Scan for the cell matching the given text and deliver its (x, y) coordinate at center. 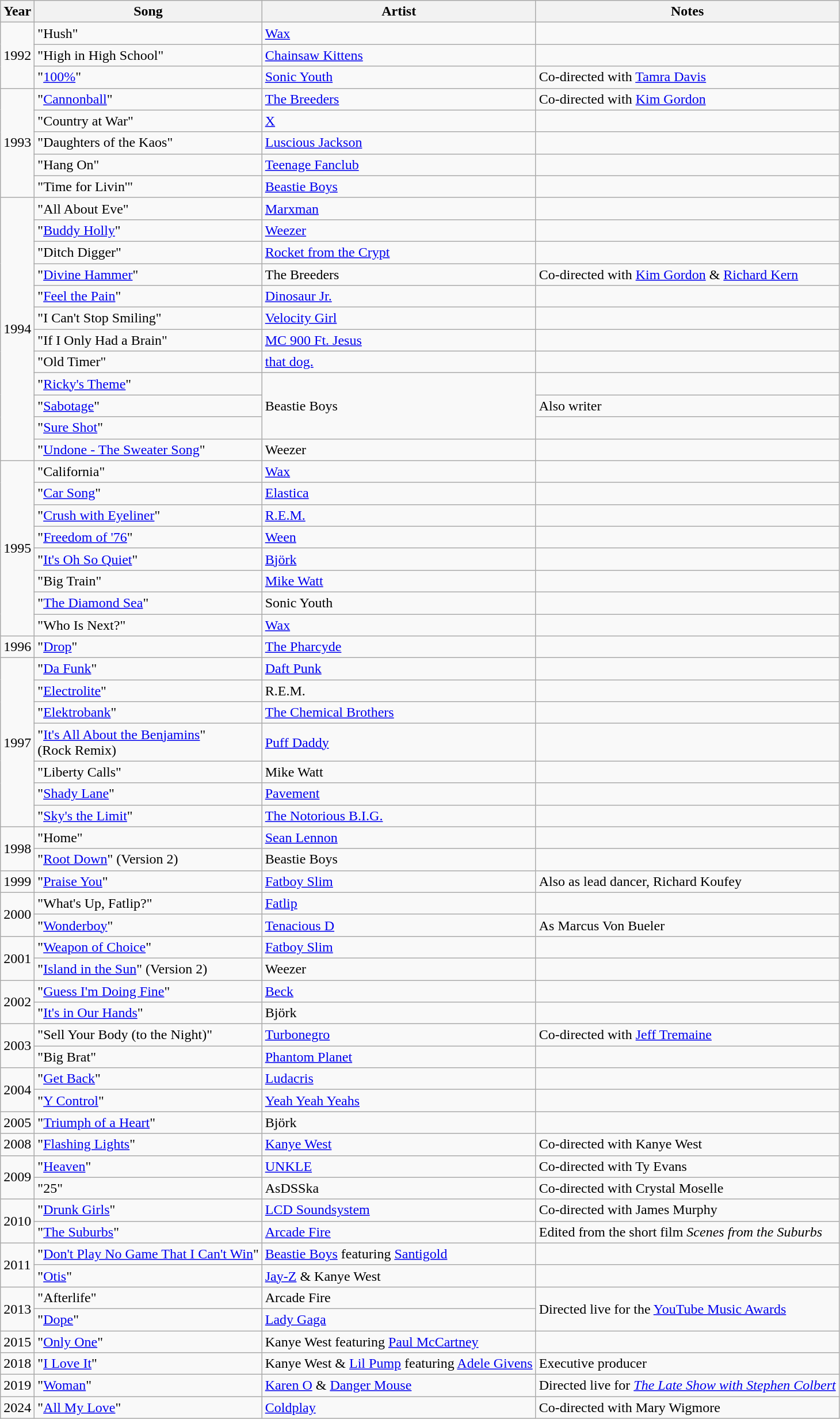
"If I Only Had a Brain" (148, 340)
2001 (17, 958)
2002 (17, 1002)
"Hush" (148, 33)
"Sure Shot" (148, 428)
Lady Gaga (399, 1319)
Also writer (687, 406)
"It's All About the Benjamins"(Rock Remix) (148, 743)
"Sell Your Body (to the Night)" (148, 1035)
Elastica (399, 493)
"Da Funk" (148, 669)
2009 (17, 1177)
"It's in Our Hands" (148, 1013)
"Flashing Lights" (148, 1144)
"Who Is Next?" (148, 625)
that dog. (399, 362)
1993 (17, 143)
"All My Love" (148, 1407)
2018 (17, 1364)
"100%" (148, 77)
Fatlip (399, 903)
Co-directed with Kanye West (687, 1144)
Kanye West featuring Paul McCartney (399, 1342)
"Weapon of Choice" (148, 947)
Notes (687, 12)
"Ricky's Theme" (148, 384)
Directed live for The Late Show with Stephen Colbert (687, 1386)
2011 (17, 1265)
Artist (399, 12)
Edited from the short film Scenes from the Suburbs (687, 1232)
The Notorious B.I.G. (399, 816)
"Crush with Eyeliner" (148, 515)
"Otis" (148, 1276)
"It's Oh So Quiet" (148, 559)
Co-directed with Ty Evans (687, 1166)
"Get Back" (148, 1079)
Daft Punk (399, 669)
The Chemical Brothers (399, 713)
"Divine Hammer" (148, 275)
As Marcus Von Bueler (687, 925)
Co-directed with James Murphy (687, 1210)
"Shady Lane" (148, 794)
"Don't Play No Game That I Can't Win" (148, 1254)
Velocity Girl (399, 318)
"The Diamond Sea" (148, 603)
2019 (17, 1386)
Phantom Planet (399, 1057)
"Elektrobank" (148, 713)
"Daughters of the Kaos" (148, 143)
"Heaven" (148, 1166)
"Root Down" (Version 2) (148, 859)
"Country at War" (148, 121)
Rocket from the Crypt (399, 252)
Also as lead dancer, Richard Koufey (687, 881)
2024 (17, 1407)
Karen O & Danger Mouse (399, 1386)
"Sky's the Limit" (148, 816)
Coldplay (399, 1407)
"Guess I'm Doing Fine" (148, 991)
"Feel the Pain" (148, 296)
1997 (17, 743)
Chainsaw Kittens (399, 55)
"Dope" (148, 1319)
"Afterlife" (148, 1298)
Teenage Fanclub (399, 165)
"What's Up, Fatlip?" (148, 903)
Beck (399, 991)
"Only One" (148, 1342)
Kanye West (399, 1144)
"Buddy Holly" (148, 230)
Directed live for the YouTube Music Awards (687, 1308)
UNKLE (399, 1166)
"Sabotage" (148, 406)
"Freedom of '76" (148, 537)
The Pharcyde (399, 647)
Tenacious D (399, 925)
1995 (17, 548)
"Praise You" (148, 881)
2005 (17, 1123)
"Home" (148, 838)
2000 (17, 914)
1999 (17, 881)
"Big Brat" (148, 1057)
"Cannonball" (148, 99)
"High in High School" (148, 55)
Ludacris (399, 1079)
"I Love It" (148, 1364)
1992 (17, 55)
Marxman (399, 208)
Beastie Boys featuring Santigold (399, 1254)
"Drop" (148, 647)
"Electrolite" (148, 691)
Co-directed with Mary Wigmore (687, 1407)
"The Suburbs" (148, 1232)
"Car Song" (148, 493)
AsDSSka (399, 1188)
"California" (148, 471)
Co-directed with Crystal Moselle (687, 1188)
2004 (17, 1090)
Luscious Jackson (399, 143)
"Triumph of a Heart" (148, 1123)
"Undone - The Sweater Song" (148, 450)
Puff Daddy (399, 743)
X (399, 121)
2010 (17, 1221)
"Time for Livin'" (148, 187)
"All About Eve" (148, 208)
"25" (148, 1188)
MC 900 Ft. Jesus (399, 340)
1996 (17, 647)
"Liberty Calls" (148, 772)
Jay-Z & Kanye West (399, 1276)
Co-directed with Kim Gordon (687, 99)
LCD Soundsystem (399, 1210)
2013 (17, 1308)
Dinosaur Jr. (399, 296)
Year (17, 12)
Kanye West & Lil Pump featuring Adele Givens (399, 1364)
Sean Lennon (399, 838)
"Woman" (148, 1386)
Co-directed with Jeff Tremaine (687, 1035)
Yeah Yeah Yeahs (399, 1101)
"Wonderboy" (148, 925)
"Y Control" (148, 1101)
Turbonegro (399, 1035)
Pavement (399, 794)
1998 (17, 849)
Executive producer (687, 1364)
2008 (17, 1144)
"Hang On" (148, 165)
1994 (17, 329)
Song (148, 12)
2015 (17, 1342)
Co-directed with Tamra Davis (687, 77)
"Island in the Sun" (Version 2) (148, 969)
"Big Train" (148, 581)
Ween (399, 537)
Co-directed with Kim Gordon & Richard Kern (687, 275)
"Old Timer" (148, 362)
"Ditch Digger" (148, 252)
"I Can't Stop Smiling" (148, 318)
"Drunk Girls" (148, 1210)
2003 (17, 1046)
